Capture the cell that displays the provided text and extract its [x, y] central coordinate. 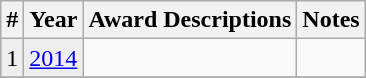
# [12, 20]
Year [54, 20]
Award Descriptions [190, 20]
Notes [331, 20]
2014 [54, 58]
1 [12, 58]
